Pinpoint the cell where the given text exists, returning its (x, y) midpoint coordinate. 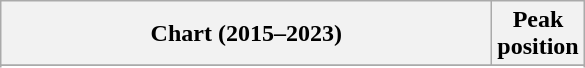
Chart (2015–2023) (246, 34)
Peakposition (538, 34)
